Pinpoint the cell where the given text exists, returning its (X, Y) midpoint coordinate. 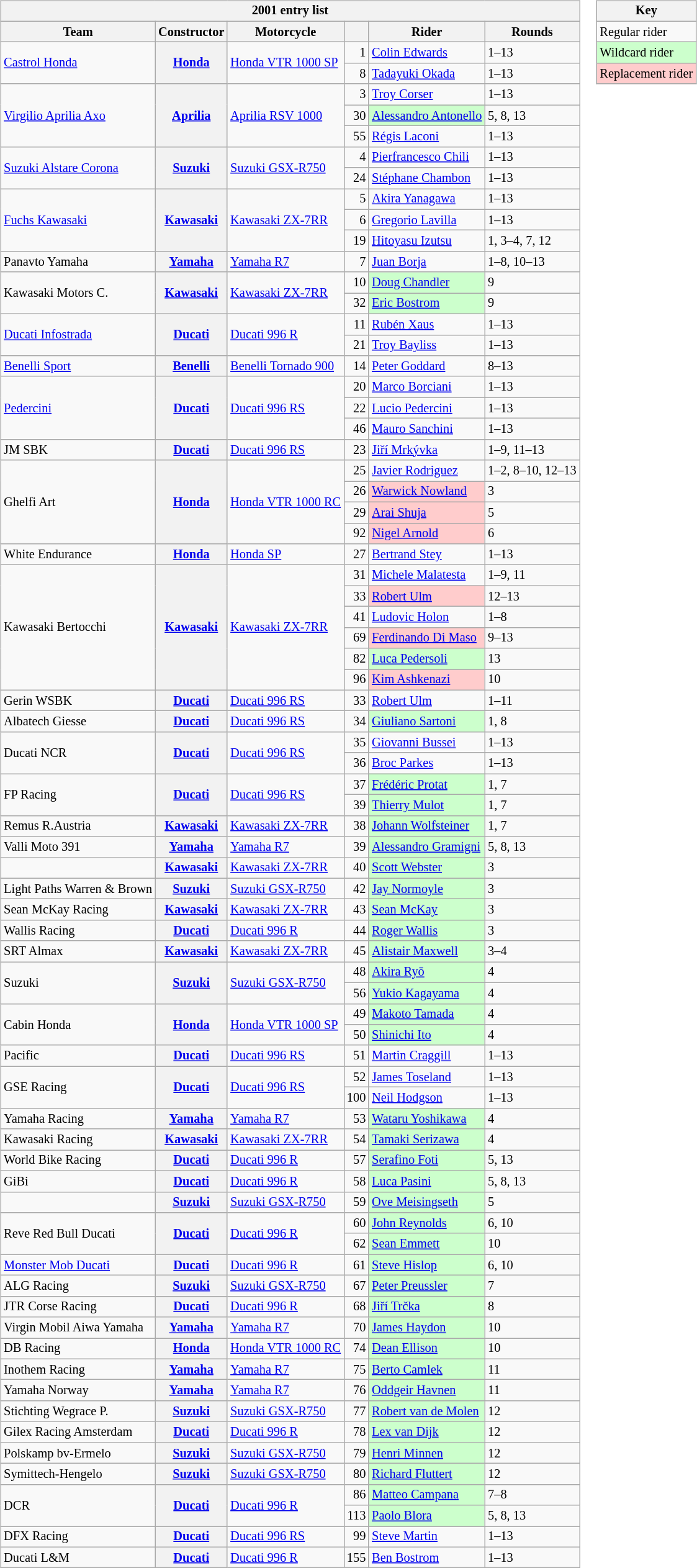
Albatech Giesse (78, 722)
Benelli Tornado 900 (286, 366)
Kim Ashkenazi (427, 680)
Polskamp bv-Ermelo (78, 1453)
Virgin Mobil Aiwa Yamaha (78, 1328)
50 (356, 1035)
75 (356, 1369)
Warwick Nowland (427, 492)
27 (356, 555)
GSE Racing (78, 1087)
Wildcard rider (646, 53)
Peter Goddard (427, 366)
46 (356, 429)
Johann Wolfsteiner (427, 826)
Reve Red Bull Ducati (78, 1233)
Yamaha Norway (78, 1390)
Valli Moto 391 (78, 847)
29 (356, 512)
82 (356, 659)
22 (356, 408)
FP Racing (78, 795)
5, 13 (532, 1161)
70 (356, 1328)
Ove Meisingseth (427, 1202)
113 (356, 1516)
Martin Craggill (427, 1056)
Ghelfi Art (78, 502)
Suzuki Alstare Corona (78, 168)
Pacific (78, 1056)
Michele Malatesta (427, 575)
Colin Edwards (427, 53)
Key (646, 11)
World Bike Racing (78, 1161)
Troy Bayliss (427, 345)
19 (356, 241)
55 (356, 137)
74 (356, 1349)
79 (356, 1453)
7–8 (532, 1495)
Arai Shuja (427, 512)
Luca Pasini (427, 1181)
92 (356, 533)
Ducati L&M (78, 1557)
GiBi (78, 1181)
Scott Webster (427, 868)
JTR Corse Racing (78, 1307)
Rider (427, 32)
DCR (78, 1505)
Alessandro Gramigni (427, 847)
Yamaha Racing (78, 1118)
1, 3–4, 7, 12 (532, 241)
62 (356, 1244)
John Reynolds (427, 1223)
Régis Laconi (427, 137)
Ferdinando Di Maso (427, 638)
43 (356, 910)
Gerin WSBK (78, 700)
Tamaki Serizawa (427, 1140)
3–4 (532, 951)
80 (356, 1474)
Motorcycle (286, 32)
DFX Racing (78, 1537)
48 (356, 972)
49 (356, 1014)
JM SBK (78, 450)
Giuliano Sartoni (427, 722)
69 (356, 638)
Thierry Mulot (427, 805)
Shinichi Ito (427, 1035)
1–2, 8–10, 12–13 (532, 471)
1–11 (532, 700)
Sean Emmett (427, 1244)
Broc Parkes (427, 763)
Panavto Yamaha (78, 262)
58 (356, 1181)
Troy Corser (427, 94)
34 (356, 722)
Stichting Wegrace P. (78, 1412)
Bertrand Stey (427, 555)
Yukio Kagayama (427, 993)
1, 8 (532, 722)
40 (356, 868)
Jay Normoyle (427, 889)
37 (356, 784)
44 (356, 931)
20 (356, 387)
Monster Mob Ducati (78, 1265)
Light Paths Warren & Brown (78, 889)
21 (356, 345)
Nigel Arnold (427, 533)
Fuchs Kawasaki (78, 220)
Sean McKay (427, 910)
54 (356, 1140)
1–8 (532, 617)
67 (356, 1286)
James Haydon (427, 1328)
Makoto Tamada (427, 1014)
Rounds (532, 32)
1–8, 10–13 (532, 262)
51 (356, 1056)
Oddgeir Havnen (427, 1390)
Lex van Dijk (427, 1432)
Wataru Yoshikawa (427, 1118)
Jiří Mrkývka (427, 450)
James Toseland (427, 1077)
Virgilio Aprilia Axo (78, 116)
1 (356, 53)
Constructor (191, 32)
Sean McKay Racing (78, 910)
Kawasaki Bertocchi (78, 627)
Kawasaki Motors C. (78, 293)
78 (356, 1432)
Richard Fluttert (427, 1474)
86 (356, 1495)
SRT Almax (78, 951)
25 (356, 471)
Steve Martin (427, 1537)
9–13 (532, 638)
Remus R.Austria (78, 826)
Rubén Xaus (427, 324)
Frédéric Protat (427, 784)
96 (356, 680)
Paolo Blora (427, 1516)
Ludovic Holon (427, 617)
Aprilia RSV 1000 (286, 116)
56 (356, 993)
Berto Camlek (427, 1369)
Replacement rider (646, 74)
8–13 (532, 366)
12–13 (532, 596)
Stéphane Chambon (427, 178)
Henri Minnen (427, 1453)
Alistair Maxwell (427, 951)
Aprilia (191, 116)
Luca Pedersoli (427, 659)
52 (356, 1077)
35 (356, 743)
Roger Wallis (427, 931)
32 (356, 304)
Symittech-Hengelo (78, 1474)
Akira Ryō (427, 972)
Dean Ellison (427, 1349)
Marco Borciani (427, 387)
1–9, 11–13 (532, 450)
ALG Racing (78, 1286)
Alessandro Antonello (427, 116)
Ducati NCR (78, 753)
Neil Hodgson (427, 1098)
Jiří Trčka (427, 1307)
14 (356, 366)
Benelli Sport (78, 366)
Steve Hislop (427, 1265)
68 (356, 1307)
Giovanni Bussei (427, 743)
Pedercini (78, 407)
Ducati Infostrada (78, 334)
100 (356, 1098)
Eric Bostrom (427, 304)
45 (356, 951)
Benelli (191, 366)
42 (356, 889)
60 (356, 1223)
Honda SP (286, 555)
White Endurance (78, 555)
Regular rider (646, 32)
2001 entry list (290, 11)
Team (78, 32)
76 (356, 1390)
Mauro Sanchini (427, 429)
Gregorio Lavilla (427, 220)
Akira Yanagawa (427, 199)
Serafino Foti (427, 1161)
99 (356, 1537)
Ben Bostrom (427, 1557)
Doug Chandler (427, 283)
24 (356, 178)
41 (356, 617)
53 (356, 1118)
Lucio Pedercini (427, 408)
Juan Borja (427, 262)
Matteo Campana (427, 1495)
Pierfrancesco Chili (427, 157)
1–9, 11 (532, 575)
77 (356, 1412)
36 (356, 763)
Hitoyasu Izutsu (427, 241)
Robert van de Molen (427, 1412)
Kawasaki Racing (78, 1140)
13 (532, 659)
30 (356, 116)
Gilex Racing Amsterdam (78, 1432)
Inothem Racing (78, 1369)
DB Racing (78, 1349)
Tadayuki Okada (427, 74)
38 (356, 826)
Javier Rodriguez (427, 471)
Peter Preussler (427, 1286)
61 (356, 1265)
155 (356, 1557)
26 (356, 492)
31 (356, 575)
59 (356, 1202)
Cabin Honda (78, 1025)
Castrol Honda (78, 63)
57 (356, 1161)
Wallis Racing (78, 931)
23 (356, 450)
